Pinpoint the cell where the given text exists, returning its [X, Y] midpoint coordinate. 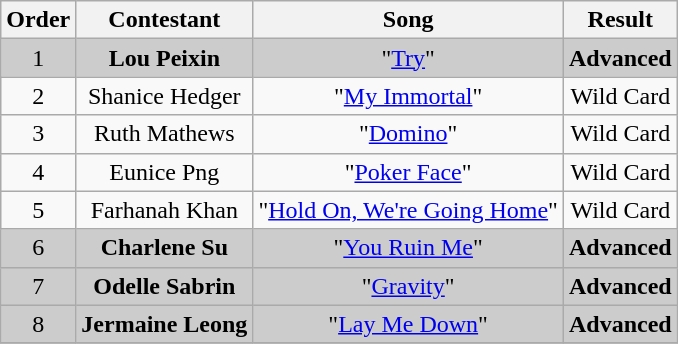
"Domino" [408, 134]
Odelle Sabrin [164, 286]
"Poker Face" [408, 172]
"Try" [408, 58]
Lou Peixin [164, 58]
4 [38, 172]
6 [38, 248]
"Gravity" [408, 286]
2 [38, 96]
"My Immortal" [408, 96]
5 [38, 210]
Order [38, 20]
"You Ruin Me" [408, 248]
Jermaine Leong [164, 324]
1 [38, 58]
"Lay Me Down" [408, 324]
Shanice Hedger [164, 96]
7 [38, 286]
Contestant [164, 20]
Result [620, 20]
Eunice Png [164, 172]
Charlene Su [164, 248]
Ruth Mathews [164, 134]
Song [408, 20]
3 [38, 134]
Farhanah Khan [164, 210]
8 [38, 324]
"Hold On, We're Going Home" [408, 210]
